From the cell containing the given text, extract its center point as (x, y) coordinate. 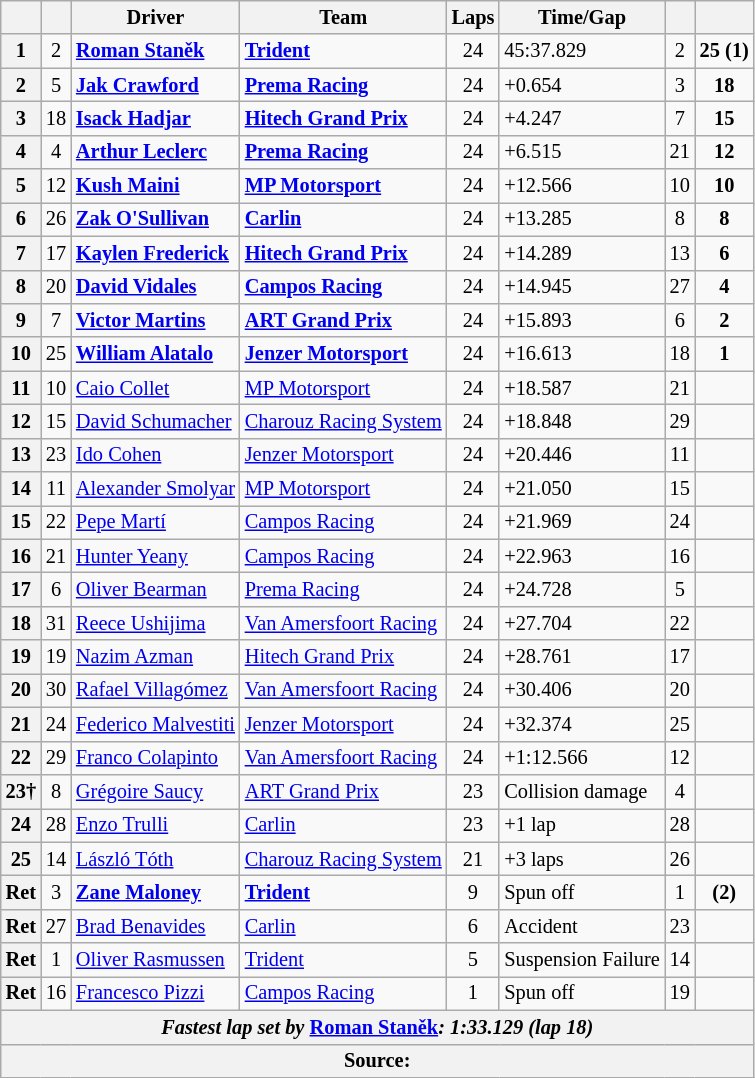
David Vidales (156, 287)
Driver (156, 17)
+14.945 (582, 287)
+3 laps (582, 859)
+13.285 (582, 219)
+6.515 (582, 152)
Brad Benavides (156, 926)
David Schumacher (156, 421)
+16.613 (582, 354)
Roman Staněk (156, 51)
Zane Maloney (156, 892)
+21.969 (582, 522)
Arthur Leclerc (156, 152)
25 (1) (724, 51)
Laps (474, 17)
László Tóth (156, 859)
+28.761 (582, 657)
Ido Cohen (156, 455)
Grégoire Saucy (156, 791)
Fastest lap set by Roman Staněk: 1:33.129 (lap 18) (378, 1027)
Suspension Failure (582, 960)
Hunter Yeany (156, 556)
+32.374 (582, 724)
+18.848 (582, 421)
+20.446 (582, 455)
+1:12.566 (582, 758)
William Alatalo (156, 354)
31 (56, 623)
Victor Martins (156, 320)
+30.406 (582, 690)
Time/Gap (582, 17)
Isack Hadjar (156, 118)
Rafael Villagómez (156, 690)
Nazim Azman (156, 657)
30 (56, 690)
Federico Malvestiti (156, 724)
Kaylen Frederick (156, 253)
Kush Maini (156, 186)
+27.704 (582, 623)
+22.963 (582, 556)
+4.247 (582, 118)
+1 lap (582, 825)
+14.289 (582, 253)
(2) (724, 892)
Enzo Trulli (156, 825)
23† (21, 791)
Collision damage (582, 791)
Caio Collet (156, 388)
Team (344, 17)
+18.587 (582, 388)
+15.893 (582, 320)
Source: (378, 1061)
Alexander Smolyar (156, 489)
Francesco Pizzi (156, 993)
Franco Colapinto (156, 758)
Oliver Rasmussen (156, 960)
+0.654 (582, 85)
Accident (582, 926)
45:37.829 (582, 51)
Jak Crawford (156, 85)
Pepe Martí (156, 522)
+21.050 (582, 489)
Oliver Bearman (156, 589)
Zak O'Sullivan (156, 219)
Reece Ushijima (156, 623)
+12.566 (582, 186)
+24.728 (582, 589)
